Find where the given text appears and provide that cell's center as (x, y) coordinate. 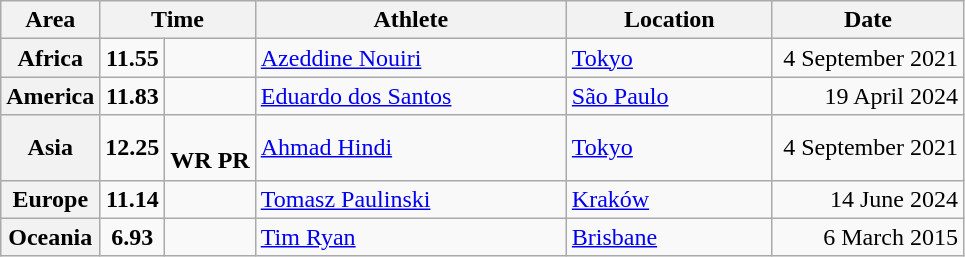
Oceania (50, 237)
Brisbane (669, 237)
14 June 2024 (868, 199)
6 March 2015 (868, 237)
Ahmad Hindi (410, 148)
Kraków (669, 199)
11.14 (132, 199)
19 April 2024 (868, 96)
Europe (50, 199)
WR PR (210, 148)
Tomasz Paulinski (410, 199)
Africa (50, 58)
Tim Ryan (410, 237)
America (50, 96)
São Paulo (669, 96)
Eduardo dos Santos (410, 96)
11.55 (132, 58)
Time (178, 20)
12.25 (132, 148)
Date (868, 20)
Location (669, 20)
6.93 (132, 237)
Azeddine Nouiri (410, 58)
11.83 (132, 96)
Athlete (410, 20)
Area (50, 20)
Asia (50, 148)
